For the text-containing cell, return its midpoint in (x, y) coordinate format. 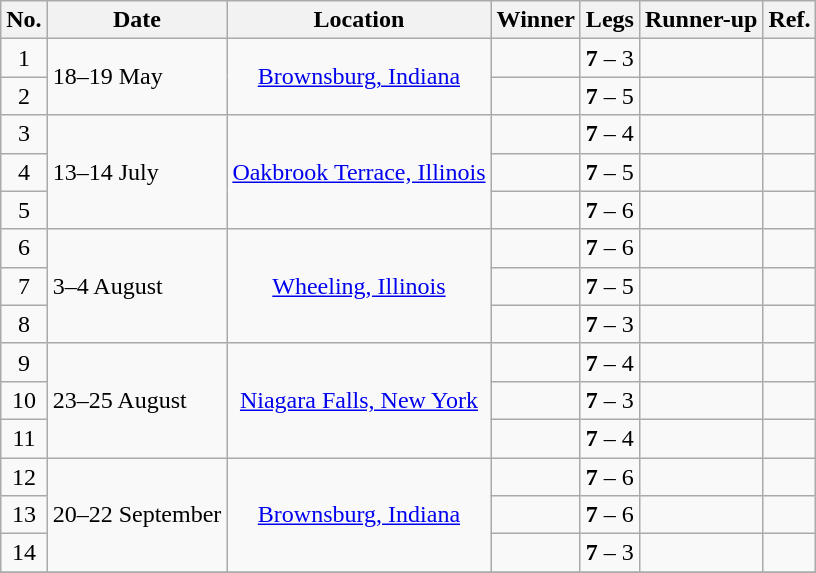
2 (24, 96)
10 (24, 400)
1 (24, 58)
Niagara Falls, New York (359, 400)
5 (24, 210)
18–19 May (137, 77)
8 (24, 324)
13–14 July (137, 172)
13 (24, 515)
Location (359, 20)
Runner-up (701, 20)
6 (24, 248)
23–25 August (137, 400)
Wheeling, Illinois (359, 286)
Legs (610, 20)
Oakbrook Terrace, Illinois (359, 172)
3 (24, 134)
12 (24, 477)
4 (24, 172)
20–22 September (137, 515)
9 (24, 362)
Winner (536, 20)
7 (24, 286)
Ref. (790, 20)
14 (24, 553)
No. (24, 20)
11 (24, 438)
3–4 August (137, 286)
Date (137, 20)
